Pinpoint the cell where the given text exists, returning its (x, y) midpoint coordinate. 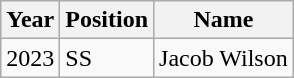
SS (107, 58)
Name (224, 20)
Position (107, 20)
2023 (30, 58)
Year (30, 20)
Jacob Wilson (224, 58)
